Locate the cell with the specified text and output its [X, Y] center coordinate. 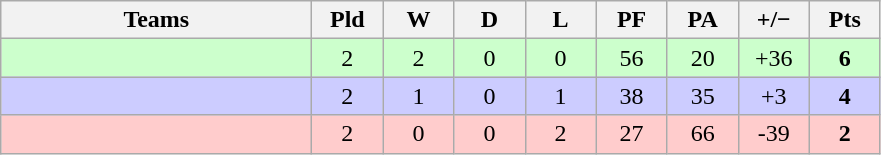
L [560, 20]
4 [844, 96]
D [490, 20]
W [418, 20]
Teams [156, 20]
PF [632, 20]
35 [702, 96]
+3 [774, 96]
+/− [774, 20]
27 [632, 134]
20 [702, 58]
66 [702, 134]
+36 [774, 58]
Pld [348, 20]
6 [844, 58]
56 [632, 58]
38 [632, 96]
PA [702, 20]
Pts [844, 20]
-39 [774, 134]
